Determine the (X, Y) coordinate at the center of the cell enclosing the given text.  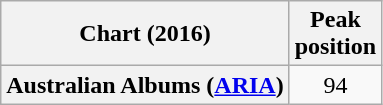
Australian Albums (ARIA) (145, 85)
Peak position (335, 34)
94 (335, 85)
Chart (2016) (145, 34)
